Capture the cell that displays the provided text and extract its [X, Y] central coordinate. 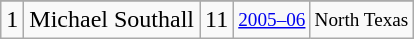
1 [12, 20]
Michael Southall [112, 20]
2005–06 [272, 20]
11 [217, 20]
North Texas [362, 20]
